Determine the (X, Y) coordinate at the center of the cell enclosing the given text.  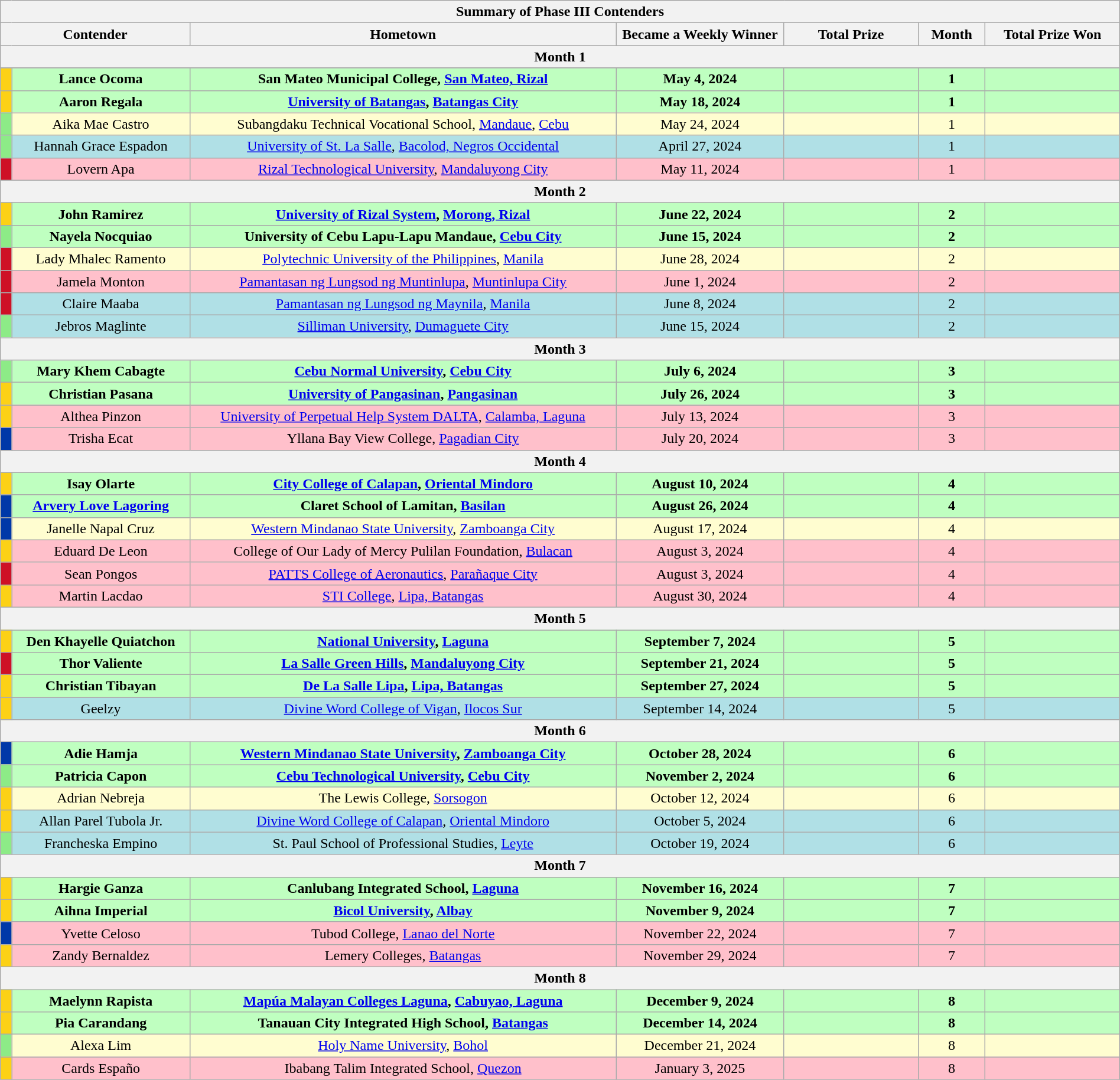
Jamela Monton (101, 282)
November 16, 2024 (700, 888)
Adie Hamja (101, 753)
Month 2 (560, 191)
July 26, 2024 (700, 394)
November 29, 2024 (700, 955)
Divine Word College of Vigan, Ilocos Sur (403, 709)
Eduard De Leon (101, 551)
October 12, 2024 (700, 798)
University of Batangas, Batangas City (403, 102)
Lady Mhalec Ramento (101, 259)
August 30, 2024 (700, 596)
Claire Maaba (101, 304)
Christian Tibayan (101, 686)
Silliman University, Dumaguete City (403, 327)
Janelle Napal Cruz (101, 528)
Total Prize (851, 34)
City College of Calapan, Oriental Mindoro (403, 484)
August 10, 2024 (700, 484)
Bicol University, Albay (403, 911)
September 14, 2024 (700, 709)
Canlubang Integrated School, Laguna (403, 888)
October 5, 2024 (700, 821)
June 22, 2024 (700, 214)
Althea Pinzon (101, 416)
September 21, 2024 (700, 664)
De La Salle Lipa, Lipa, Batangas (403, 686)
Allan Parel Tubola Jr. (101, 821)
November 22, 2024 (700, 933)
Sean Pongos (101, 573)
Alexa Lim (101, 1046)
San Mateo Municipal College, San Mateo, Rizal (403, 79)
Aihna Imperial (101, 911)
Tubod College, Lanao del Norte (403, 933)
STI College, Lipa, Batangas (403, 596)
Month 1 (560, 57)
La Salle Green Hills, Mandaluyong City (403, 664)
Divine Word College of Calapan, Oriental Mindoro (403, 821)
Pia Carandang (101, 1023)
Lovern Apa (101, 169)
The Lewis College, Sorsogon (403, 798)
Maelynn Rapista (101, 1001)
University of Perpetual Help System DALTA, Calamba, Laguna (403, 416)
June 1, 2024 (700, 282)
Contender (96, 34)
Francheska Empino (101, 843)
Hargie Ganza (101, 888)
Pamantasan ng Lungsod ng Maynila, Manila (403, 304)
Trisha Ecat (101, 439)
Month 6 (560, 731)
Cebu Technological University, Cebu City (403, 776)
January 3, 2025 (700, 1068)
December 9, 2024 (700, 1001)
April 27, 2024 (700, 146)
Ibabang Talim Integrated School, Quezon (403, 1068)
University of Cebu Lapu-Lapu Mandaue, Cebu City (403, 236)
Geelzy (101, 709)
Aika Mae Castro (101, 124)
PATTS College of Aeronautics, Parañaque City (403, 573)
August 17, 2024 (700, 528)
July 13, 2024 (700, 416)
September 7, 2024 (700, 641)
Cebu Normal University, Cebu City (403, 371)
Month (952, 34)
May 18, 2024 (700, 102)
July 20, 2024 (700, 439)
Pamantasan ng Lungsod ng Muntinlupa, Muntinlupa City (403, 282)
National University, Laguna (403, 641)
Thor Valiente (101, 664)
Month 5 (560, 618)
Lance Ocoma (101, 79)
Isay Olarte (101, 484)
Summary of Phase III Contenders (560, 12)
October 28, 2024 (700, 753)
Tanauan City Integrated High School, Batangas (403, 1023)
August 26, 2024 (700, 506)
University of Rizal System, Morong, Rizal (403, 214)
Hometown (403, 34)
Month 3 (560, 349)
Nayela Nocquiao (101, 236)
Hannah Grace Espadon (101, 146)
May 4, 2024 (700, 79)
June 28, 2024 (700, 259)
Christian Pasana (101, 394)
Total Prize Won (1053, 34)
Zandy Bernaldez (101, 955)
July 6, 2024 (700, 371)
Month 4 (560, 461)
November 9, 2024 (700, 911)
June 8, 2024 (700, 304)
University of Pangasinan, Pangasinan (403, 394)
Arvery Love Lagoring (101, 506)
Became a Weekly Winner (700, 34)
Cards Españo (101, 1068)
Martin Lacdao (101, 596)
Yvette Celoso (101, 933)
December 14, 2024 (700, 1023)
Mapúa Malayan Colleges Laguna, Cabuyao, Laguna (403, 1001)
University of St. La Salle, Bacolod, Negros Occidental (403, 146)
December 21, 2024 (700, 1046)
Rizal Technological University, Mandaluyong City (403, 169)
Jebros Maglinte (101, 327)
Lemery Colleges, Batangas (403, 955)
College of Our Lady of Mercy Pulilan Foundation, Bulacan (403, 551)
Holy Name University, Bohol (403, 1046)
Aaron Regala (101, 102)
September 27, 2024 (700, 686)
John Ramirez (101, 214)
Claret School of Lamitan, Basilan (403, 506)
Month 8 (560, 978)
Patricia Capon (101, 776)
Month 7 (560, 866)
May 24, 2024 (700, 124)
May 11, 2024 (700, 169)
Subangdaku Technical Vocational School, Mandaue, Cebu (403, 124)
Mary Khem Cabagte (101, 371)
St. Paul School of Professional Studies, Leyte (403, 843)
Den Khayelle Quiatchon (101, 641)
Polytechnic University of the Philippines, Manila (403, 259)
Yllana Bay View College, Pagadian City (403, 439)
October 19, 2024 (700, 843)
November 2, 2024 (700, 776)
Adrian Nebreja (101, 798)
